Find where the given text appears and provide that cell's center as (x, y) coordinate. 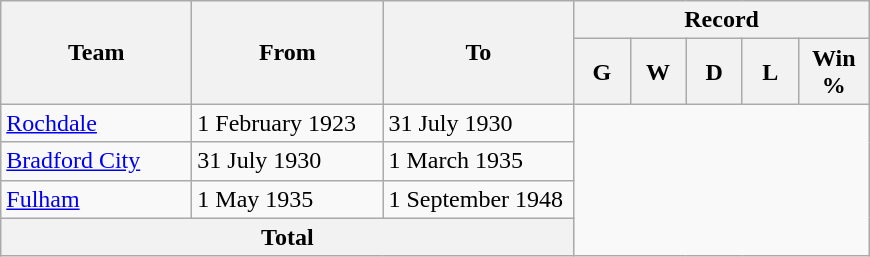
1 May 1935 (288, 199)
W (658, 72)
1 February 1923 (288, 123)
Rochdale (96, 123)
Record (722, 20)
To (478, 52)
Win % (834, 72)
1 September 1948 (478, 199)
D (714, 72)
Total (288, 237)
From (288, 52)
Fulham (96, 199)
Bradford City (96, 161)
Team (96, 52)
L (770, 72)
1 March 1935 (478, 161)
G (602, 72)
